Return the (x, y) coordinate for the center point of the cell that contains the specified text.  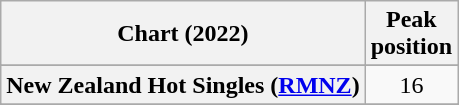
Chart (2022) (183, 34)
16 (411, 85)
Peakposition (411, 34)
New Zealand Hot Singles (RMNZ) (183, 85)
